Pinpoint the cell where the given text exists, returning its [X, Y] midpoint coordinate. 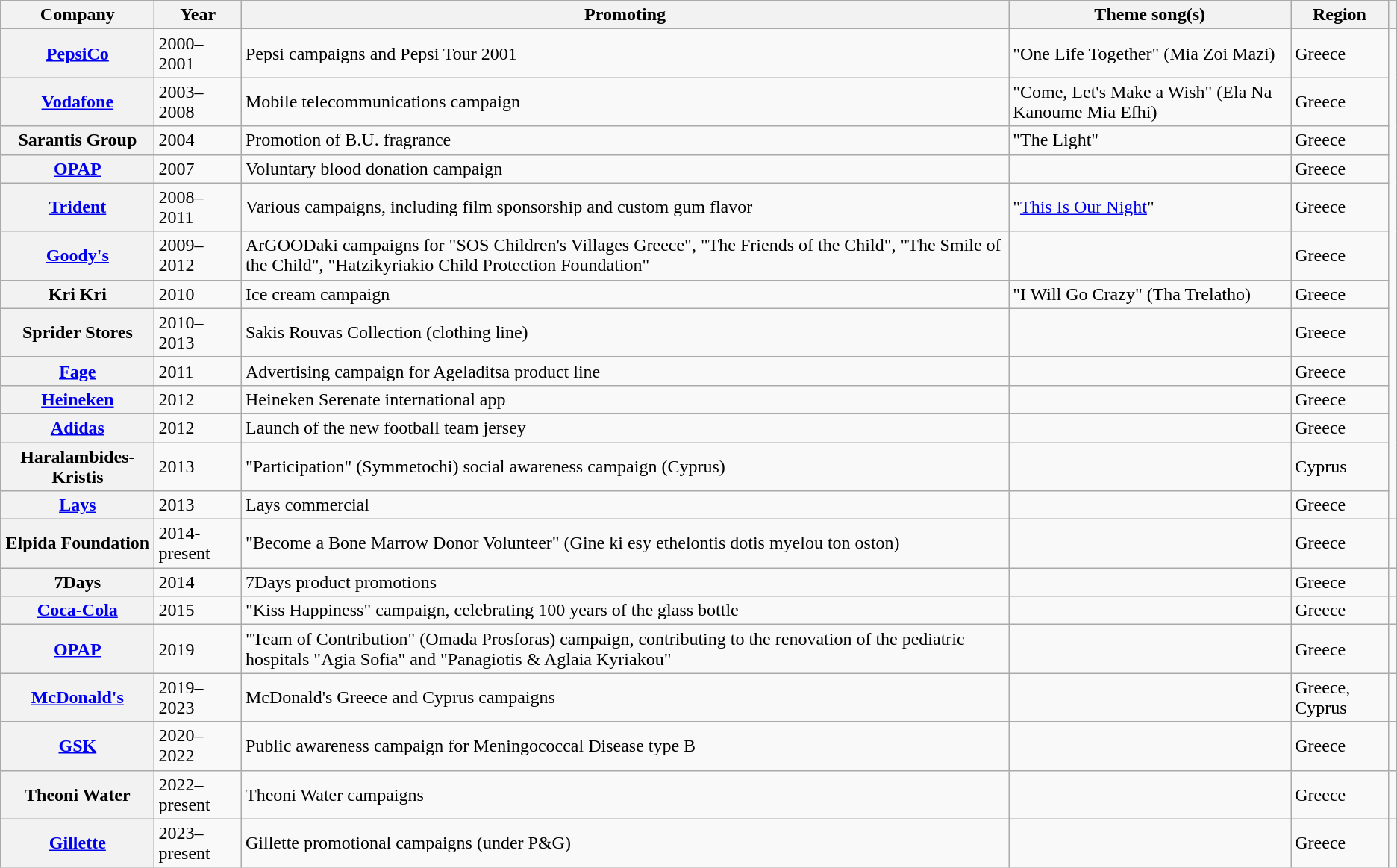
Year [199, 15]
McDonald's Greece and Cyprus campaigns [625, 697]
Heineken [78, 399]
7Days product promotions [625, 582]
2010–2013 [199, 333]
2022–present [199, 794]
Haralambides-Kristis [78, 466]
2007 [199, 169]
Promotion of B.U. fragrance [625, 140]
Cyprus [1340, 466]
PepsiCo [78, 54]
Launch of the new football team jersey [625, 428]
"Become a Bone Marrow Donor Volunteer" (Gine ki esy ethelontis dotis myelou ton oston) [625, 543]
Ice cream campaign [625, 294]
2009–2012 [199, 255]
Heineken Serenate international app [625, 399]
Gillette [78, 843]
Goody's [78, 255]
2008–2011 [199, 207]
Sakis Rouvas Collection (clothing line) [625, 333]
"Kiss Happiness" campaign, celebrating 100 years of the glass bottle [625, 611]
Gillette promotional campaigns (under P&G) [625, 843]
Adidas [78, 428]
Theoni Water [78, 794]
"One Life Together" (Mia Zoi Mazi) [1150, 54]
Greece, Cyprus [1340, 697]
Lays [78, 505]
7Days [78, 582]
Lays commercial [625, 505]
Theoni Water campaigns [625, 794]
2010 [199, 294]
Pepsi campaigns and Pepsi Tour 2001 [625, 54]
Elpida Foundation [78, 543]
"I Will Go Crazy" (Tha Trelatho) [1150, 294]
Advertising campaign for Ageladitsa product line [625, 371]
2014-present [199, 543]
"The Light" [1150, 140]
Mobile telecommunications campaign [625, 102]
Coca-Cola [78, 611]
Fage [78, 371]
Various campaigns, including film sponsorship and custom gum flavor [625, 207]
2014 [199, 582]
2015 [199, 611]
Theme song(s) [1150, 15]
McDonald's [78, 697]
Kri Kri [78, 294]
Voluntary blood donation campaign [625, 169]
Public awareness campaign for Meningococcal Disease type B [625, 746]
2003–2008 [199, 102]
"Participation" (Symmetochi) social awareness campaign (Cyprus) [625, 466]
2023–present [199, 843]
2000–2001 [199, 54]
2019 [199, 649]
GSK [78, 746]
Vodafone [78, 102]
Company [78, 15]
2011 [199, 371]
Trident [78, 207]
Sarantis Group [78, 140]
Sprider Stores [78, 333]
"Come, Let's Make a Wish" (Ela Na Kanoume Mia Efhi) [1150, 102]
2019–2023 [199, 697]
2020–2022 [199, 746]
2004 [199, 140]
Region [1340, 15]
Promoting [625, 15]
"This Is Our Night" [1150, 207]
